Identify which cell holds the provided text, then report its (X, Y) central coordinate. 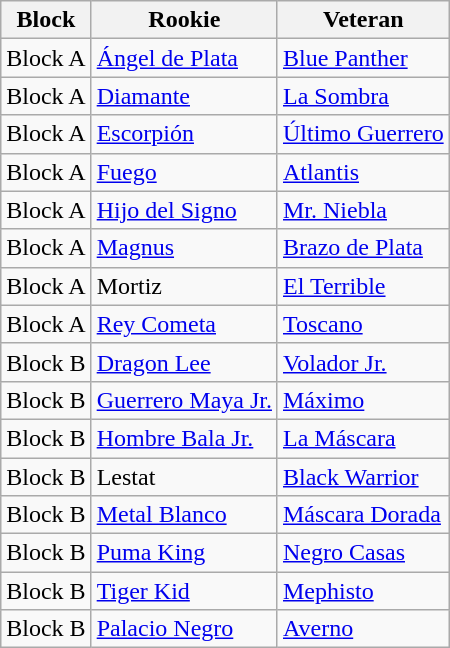
El Terrible (363, 286)
Ángel de Plata (184, 58)
Block (46, 20)
Atlantis (363, 172)
Guerrero Maya Jr. (184, 400)
Veteran (363, 20)
Fuego (184, 172)
La Sombra (363, 96)
Hijo del Signo (184, 210)
Máscara Dorada (363, 515)
Black Warrior (363, 477)
Volador Jr. (363, 362)
Rey Cometa (184, 324)
Brazo de Plata (363, 248)
Metal Blanco (184, 515)
Hombre Bala Jr. (184, 438)
Toscano (363, 324)
Tiger Kid (184, 591)
Diamante (184, 96)
Palacio Negro (184, 629)
Puma King (184, 553)
Mr. Niebla (363, 210)
Dragon Lee (184, 362)
Blue Panther (363, 58)
Lestat (184, 477)
Máximo (363, 400)
La Máscara (363, 438)
Escorpión (184, 134)
Mortiz (184, 286)
Magnus (184, 248)
Mephisto (363, 591)
Último Guerrero (363, 134)
Averno (363, 629)
Negro Casas (363, 553)
Rookie (184, 20)
